Detect which cell encompasses the target text, then output its (X, Y) center coordinate. 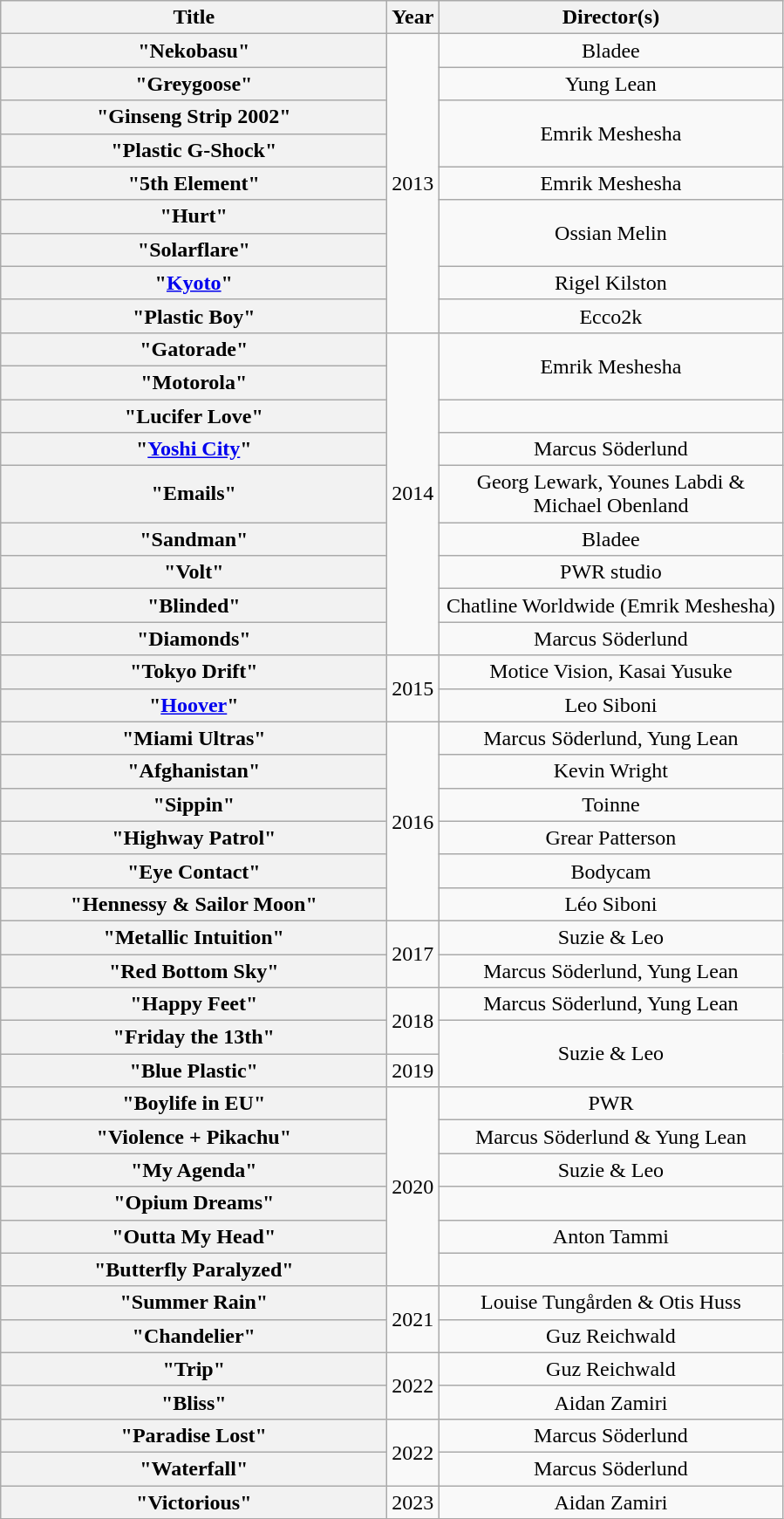
"Miami Ultras" (194, 738)
2020 (413, 1187)
"Waterfall" (194, 1468)
"Happy Feet" (194, 1004)
Georg Lewark, Younes Labdi & Michael Obenland (610, 494)
2018 (413, 1021)
"Metallic Intuition" (194, 937)
Marcus Söderlund & Yung Lean (610, 1137)
2023 (413, 1502)
"Yoshi City" (194, 449)
"5th Element" (194, 183)
"Volt" (194, 572)
"Blue Plastic" (194, 1071)
"Emails" (194, 494)
2019 (413, 1071)
"Friday the 13th" (194, 1037)
2016 (413, 821)
2013 (413, 183)
"Afghanistan" (194, 771)
Title (194, 17)
"Solarflare" (194, 250)
2017 (413, 954)
"Blinded" (194, 606)
"Gatorade" (194, 349)
Louise Tungården & Otis Huss (610, 1303)
"Sippin" (194, 804)
"Plastic G-Shock" (194, 150)
2021 (413, 1319)
"Sandman" (194, 539)
"Opium Dreams" (194, 1203)
"Nekobasu" (194, 51)
"Hennessy & Sailor Moon" (194, 904)
"Lucifer Love" (194, 416)
"Highway Patrol" (194, 838)
Rigel Kilston (610, 283)
Bodycam (610, 871)
"Boylife in EU" (194, 1104)
Léo Siboni (610, 904)
"Tokyo Drift" (194, 672)
"Eye Contact" (194, 871)
2014 (413, 494)
"Hurt" (194, 216)
"Motorola" (194, 382)
Ossian Melin (610, 233)
"Violence + Pikachu" (194, 1137)
"Diamonds" (194, 639)
Kevin Wright (610, 771)
"Ginseng Strip 2002" (194, 117)
"Hoover" (194, 705)
"Victorious" (194, 1502)
Ecco2k (610, 316)
Anton Tammi (610, 1236)
"Summer Rain" (194, 1303)
"Bliss" (194, 1402)
Yung Lean (610, 84)
"Paradise Lost" (194, 1435)
Motice Vision, Kasai Yusuke (610, 672)
Leo Siboni (610, 705)
"Butterfly Paralyzed" (194, 1269)
"Kyoto" (194, 283)
"Plastic Boy" (194, 316)
Chatline Worldwide (Emrik Meshesha) (610, 606)
"Outta My Head" (194, 1236)
"My Agenda" (194, 1170)
Year (413, 17)
2015 (413, 688)
PWR studio (610, 572)
Director(s) (610, 17)
PWR (610, 1104)
"Trip" (194, 1369)
"Chandelier" (194, 1336)
"Greygoose" (194, 84)
"Red Bottom Sky" (194, 971)
Grear Patterson (610, 838)
Toinne (610, 804)
